Determine the (x, y) coordinate at the center of the cell enclosing the given text.  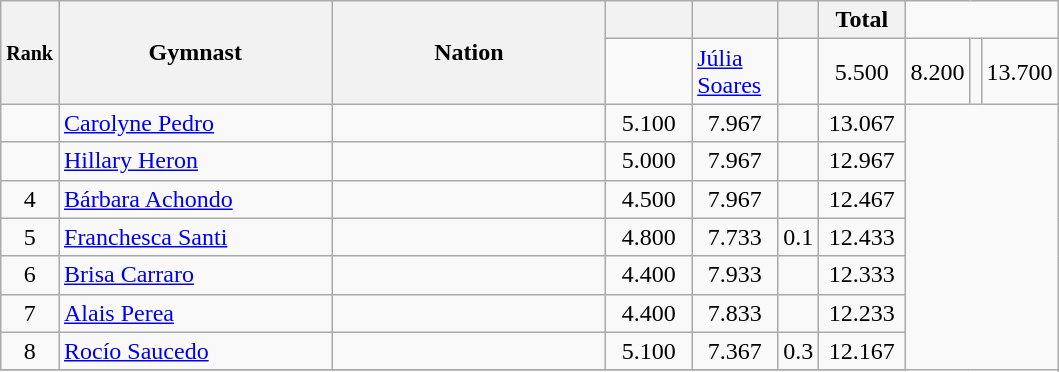
12.967 (862, 161)
Hillary Heron (195, 161)
Júlia Soares (735, 72)
12.333 (862, 275)
13.700 (1020, 72)
Rank (30, 52)
Franchesca Santi (195, 237)
7.833 (735, 313)
13.067 (862, 123)
7.367 (735, 351)
0.3 (798, 351)
7 (30, 313)
4 (30, 199)
Nation (469, 52)
5.000 (649, 161)
Gymnast (195, 52)
Rocío Saucedo (195, 351)
7.733 (735, 237)
4.800 (649, 237)
12.233 (862, 313)
12.433 (862, 237)
Alais Perea (195, 313)
5 (30, 237)
4.500 (649, 199)
Total (862, 20)
Carolyne Pedro (195, 123)
7.933 (735, 275)
12.467 (862, 199)
0.1 (798, 237)
12.167 (862, 351)
8 (30, 351)
Bárbara Achondo (195, 199)
Brisa Carraro (195, 275)
8.200 (938, 72)
6 (30, 275)
5.500 (862, 72)
